Pinpoint the cell where the given text exists, returning its (X, Y) midpoint coordinate. 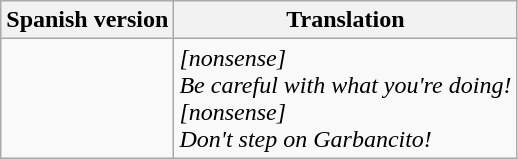
Translation (346, 20)
[nonsense]Be careful with what you're doing![nonsense]Don't step on Garbancito! (346, 98)
Spanish version (88, 20)
